Identify which cell holds the provided text, then report its [x, y] central coordinate. 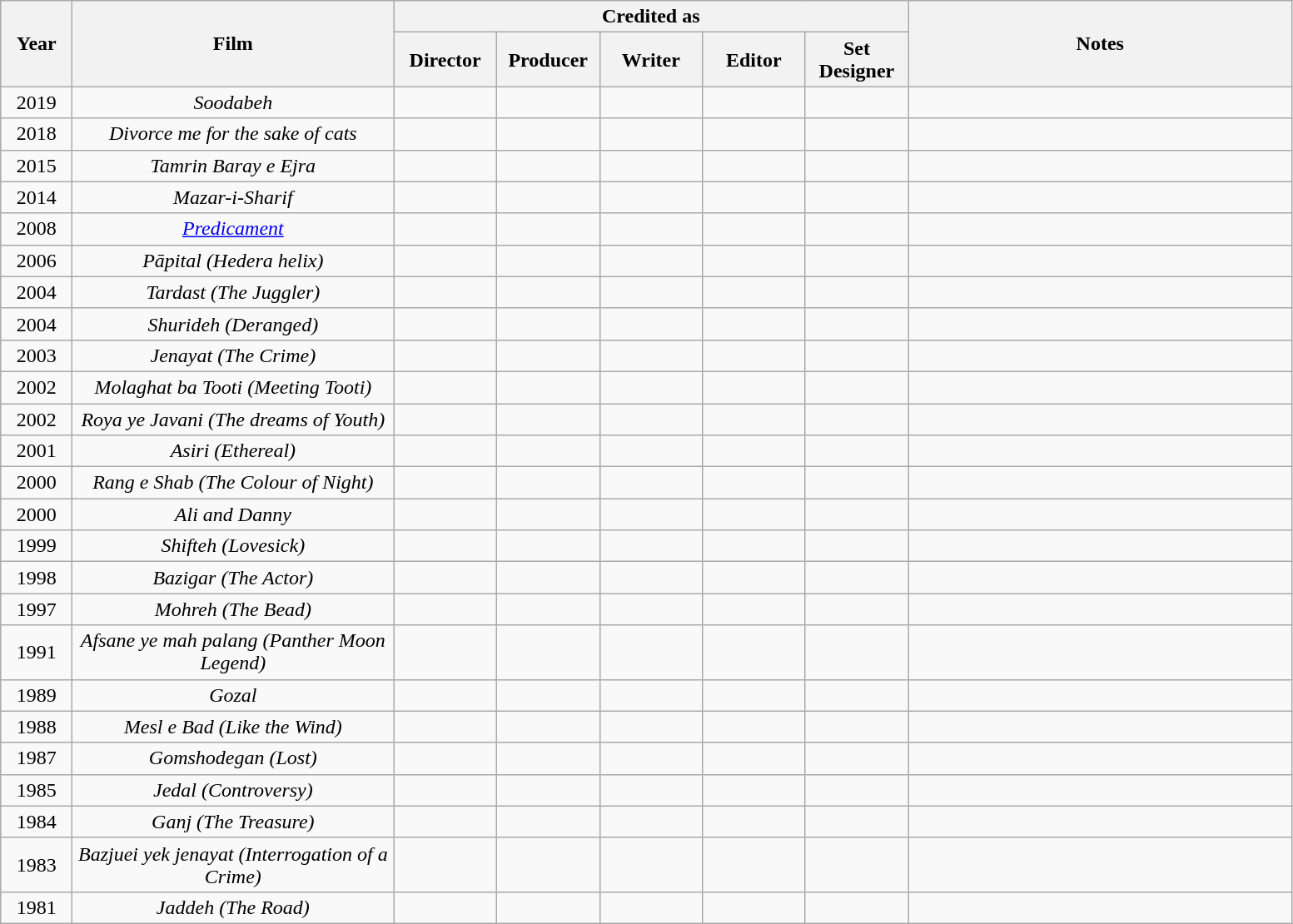
Tamrin Baray e Ejra [233, 166]
Roya ye Javani (The dreams of Youth) [233, 419]
Writer [651, 60]
Director [445, 60]
Afsane ye mah palang (Panther Moon Legend) [233, 653]
Jaddeh (The Road) [233, 907]
Credited as [651, 17]
1997 [37, 609]
2001 [37, 451]
Bazigar (The Actor) [233, 578]
Set Designer [857, 60]
Jedal (Controversy) [233, 790]
Film [233, 43]
Gozal [233, 695]
Notes [1101, 43]
Pāpital (Hedera helix) [233, 261]
1989 [37, 695]
Bazjuei yek jenayat (Interrogation of a Crime) [233, 864]
1999 [37, 546]
Predicament [233, 229]
Rang e Shab (The Colour of Night) [233, 483]
2019 [37, 102]
1998 [37, 578]
1988 [37, 727]
2008 [37, 229]
2018 [37, 134]
Gomshodegan (Lost) [233, 758]
Tardast (The Juggler) [233, 292]
2006 [37, 261]
Shurideh (Deranged) [233, 324]
Asiri (Ethereal) [233, 451]
Divorce me for the sake of cats [233, 134]
2014 [37, 197]
2003 [37, 355]
Ali and Danny [233, 514]
Molaghat ba Tooti (Meeting Tooti) [233, 387]
Mesl e Bad (Like the Wind) [233, 727]
1991 [37, 653]
1987 [37, 758]
Jenayat (The Crime) [233, 355]
2015 [37, 166]
Producer [548, 60]
Mazar-i-Sharif [233, 197]
Shifteh (Lovesick) [233, 546]
Mohreh (The Bead) [233, 609]
1984 [37, 822]
Ganj (The Treasure) [233, 822]
1981 [37, 907]
Soodabeh [233, 102]
Year [37, 43]
1985 [37, 790]
1983 [37, 864]
Editor [754, 60]
